Output the (x, y) coordinate of the center of the cell containing the given text.  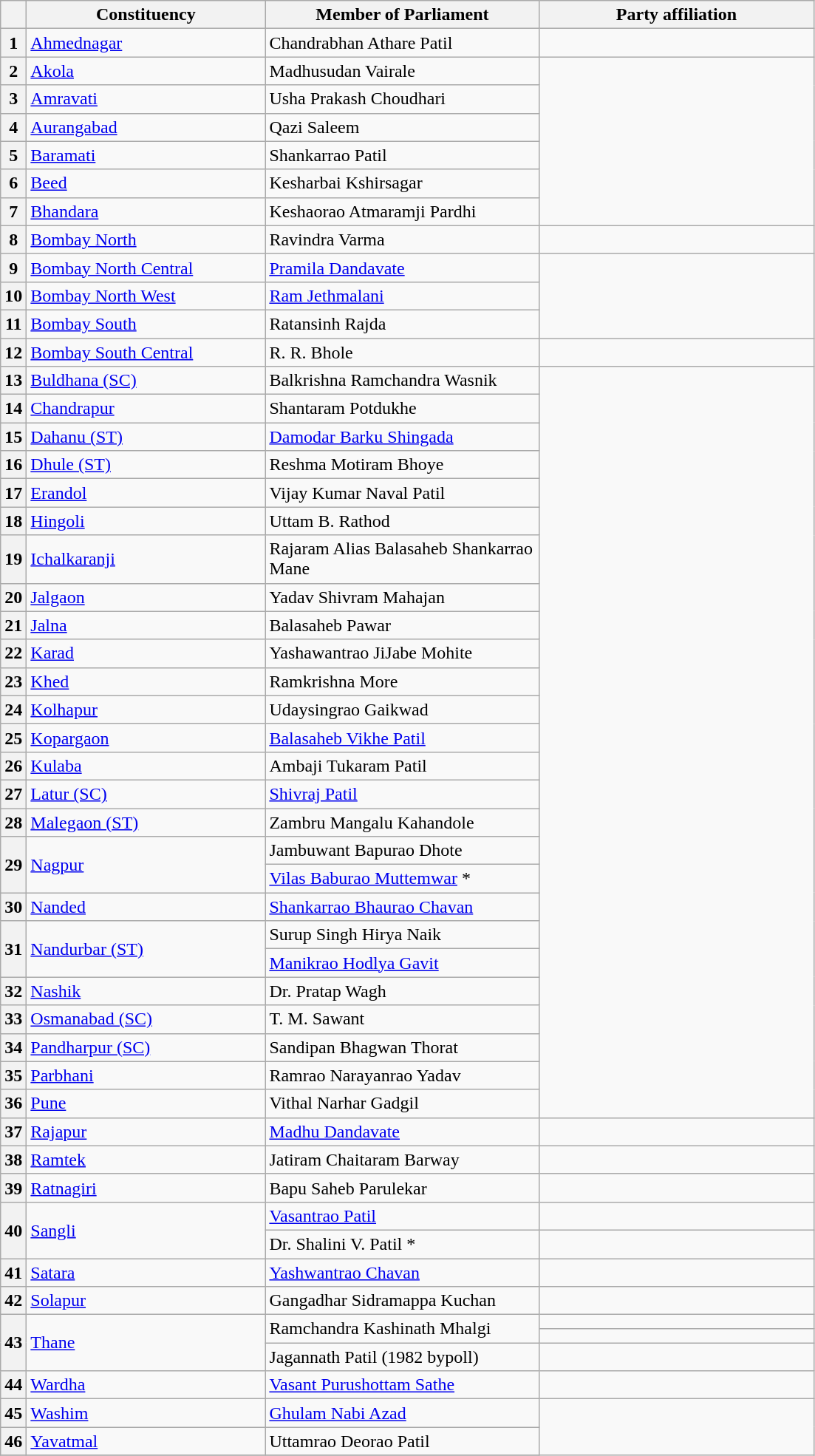
Bombay South (146, 324)
46 (13, 1441)
Rajaram Alias Balasaheb Shankarrao Mane (402, 559)
Ramkrishna More (402, 681)
Karad (146, 653)
Shivraj Patil (402, 794)
2 (13, 71)
26 (13, 766)
23 (13, 681)
Vijay Kumar Naval Patil (402, 493)
19 (13, 559)
Erandol (146, 493)
31 (13, 949)
Ratansinh Rajda (402, 324)
Kulaba (146, 766)
7 (13, 211)
Member of Parliament (402, 15)
Udaysingrao Gaikwad (402, 710)
Constituency (146, 15)
Nandurbar (ST) (146, 949)
Ramchandra Kashinath Mhalgi (402, 1329)
Keshaorao Atmaramji Pardhi (402, 211)
27 (13, 794)
39 (13, 1188)
13 (13, 381)
37 (13, 1132)
Ramtek (146, 1160)
24 (13, 710)
Balasaheb Vikhe Patil (402, 738)
Ram Jethmalani (402, 296)
Sandipan Bhagwan Thorat (402, 1047)
Ghulam Nabi Azad (402, 1413)
29 (13, 865)
Zambru Mangalu Kahandole (402, 823)
Osmanabad (SC) (146, 1019)
Khed (146, 681)
Beed (146, 183)
Yashwantrao Chavan (402, 1272)
Akola (146, 71)
Pramila Dandavate (402, 268)
20 (13, 597)
Gangadhar Sidramappa Kuchan (402, 1301)
Sangli (146, 1230)
38 (13, 1160)
22 (13, 653)
Jalna (146, 625)
Surup Singh Hirya Naik (402, 935)
Ramrao Narayanrao Yadav (402, 1075)
Chandrapur (146, 409)
18 (13, 521)
Jatiram Chaitaram Barway (402, 1160)
Usha Prakash Choudhari (402, 99)
33 (13, 1019)
Uttam B. Rathod (402, 521)
14 (13, 409)
Hingoli (146, 521)
Buldhana (SC) (146, 381)
T. M. Sawant (402, 1019)
Balkrishna Ramchandra Wasnik (402, 381)
Madhu Dandavate (402, 1132)
Bombay North Central (146, 268)
Malegaon (ST) (146, 823)
Shantaram Potdukhe (402, 409)
1 (13, 43)
Ravindra Varma (402, 239)
Yavatmal (146, 1441)
34 (13, 1047)
32 (13, 991)
Shankarrao Bhaurao Chavan (402, 907)
Yadav Shivram Mahajan (402, 597)
Vasantrao Patil (402, 1216)
Dahanu (ST) (146, 437)
Uttamrao Deorao Patil (402, 1441)
Pune (146, 1103)
Jagannath Patil (1982 bypoll) (402, 1357)
Nagpur (146, 865)
Vilas Baburao Muttemwar * (402, 879)
17 (13, 493)
Yashawantrao JiJabe Mohite (402, 653)
16 (13, 465)
30 (13, 907)
12 (13, 353)
Solapur (146, 1301)
Damodar Barku Shingada (402, 437)
36 (13, 1103)
Nanded (146, 907)
Satara (146, 1272)
Wardha (146, 1385)
Aurangabad (146, 127)
Party affiliation (677, 15)
10 (13, 296)
Balasaheb Pawar (402, 625)
Bombay North West (146, 296)
Washim (146, 1413)
Ambaji Tukaram Patil (402, 766)
Parbhani (146, 1075)
11 (13, 324)
43 (13, 1343)
3 (13, 99)
Amravati (146, 99)
Latur (SC) (146, 794)
Kolhapur (146, 710)
40 (13, 1230)
45 (13, 1413)
Bapu Saheb Parulekar (402, 1188)
Nashik (146, 991)
42 (13, 1301)
Shankarrao Patil (402, 155)
Vithal Narhar Gadgil (402, 1103)
4 (13, 127)
Pandharpur (SC) (146, 1047)
Dr. Pratap Wagh (402, 991)
15 (13, 437)
Madhusudan Vairale (402, 71)
Bombay South Central (146, 353)
25 (13, 738)
Manikrao Hodlya Gavit (402, 963)
Bhandara (146, 211)
Baramati (146, 155)
Chandrabhan Athare Patil (402, 43)
9 (13, 268)
Kesharbai Kshirsagar (402, 183)
Jalgaon (146, 597)
Ahmednagar (146, 43)
R. R. Bhole (402, 353)
44 (13, 1385)
Ichalkaranji (146, 559)
35 (13, 1075)
Vasant Purushottam Sathe (402, 1385)
Jambuwant Bapurao Dhote (402, 851)
8 (13, 239)
28 (13, 823)
Rajapur (146, 1132)
Ratnagiri (146, 1188)
Bombay North (146, 239)
Kopargaon (146, 738)
6 (13, 183)
Dhule (ST) (146, 465)
21 (13, 625)
Dr. Shalini V. Patil * (402, 1244)
5 (13, 155)
Thane (146, 1343)
Reshma Motiram Bhoye (402, 465)
Qazi Saleem (402, 127)
41 (13, 1272)
